Determine the [X, Y] coordinate at the center of the cell enclosing the given text.  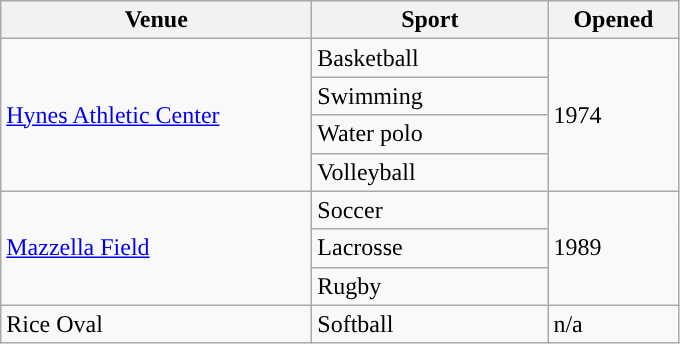
Hynes Athletic Center [156, 115]
Mazzella Field [156, 248]
1989 [614, 248]
n/a [614, 324]
Sport [430, 20]
Swimming [430, 96]
Soccer [430, 210]
Softball [430, 324]
Water polo [430, 134]
Opened [614, 20]
Venue [156, 20]
Lacrosse [430, 248]
Volleyball [430, 172]
Rice Oval [156, 324]
Basketball [430, 58]
Rugby [430, 286]
1974 [614, 115]
